Detect which cell encompasses the target text, then output its (X, Y) center coordinate. 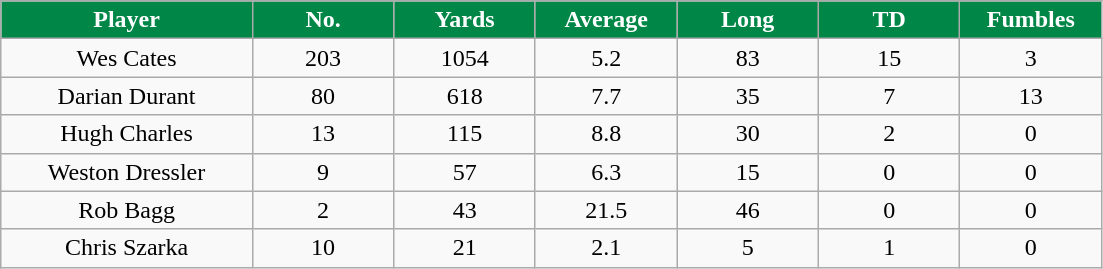
Long (748, 20)
46 (748, 210)
30 (748, 134)
6.3 (606, 172)
5.2 (606, 58)
43 (465, 210)
8.8 (606, 134)
21 (465, 248)
21.5 (606, 210)
Weston Dressler (127, 172)
Fumbles (1031, 20)
7 (889, 96)
Average (606, 20)
80 (323, 96)
Rob Bagg (127, 210)
5 (748, 248)
2.1 (606, 248)
57 (465, 172)
618 (465, 96)
203 (323, 58)
Wes Cates (127, 58)
7.7 (606, 96)
83 (748, 58)
Chris Szarka (127, 248)
35 (748, 96)
No. (323, 20)
Hugh Charles (127, 134)
Player (127, 20)
3 (1031, 58)
Darian Durant (127, 96)
Yards (465, 20)
1054 (465, 58)
1 (889, 248)
115 (465, 134)
9 (323, 172)
10 (323, 248)
TD (889, 20)
